For the text-containing cell, return its midpoint in [X, Y] coordinate format. 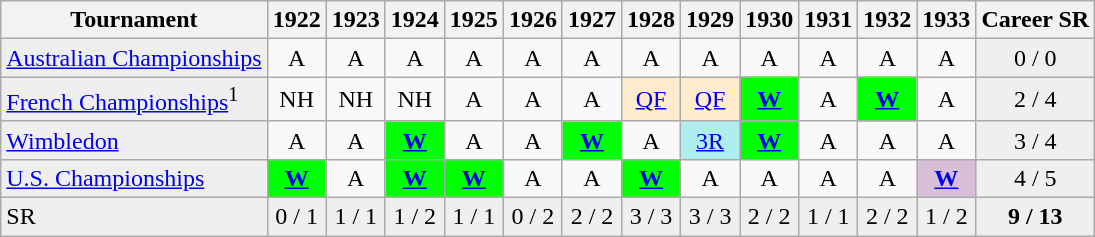
4 / 5 [1036, 178]
0 / 2 [532, 217]
1927 [592, 20]
1926 [532, 20]
U.S. Championships [134, 178]
0 / 1 [296, 217]
1924 [414, 20]
0 / 0 [1036, 58]
Wimbledon [134, 140]
French Championships1 [134, 100]
Tournament [134, 20]
3R [710, 140]
1929 [710, 20]
1931 [828, 20]
SR [134, 217]
Australian Championships [134, 58]
2 / 4 [1036, 100]
1922 [296, 20]
1933 [946, 20]
3 / 4 [1036, 140]
1925 [474, 20]
Career SR [1036, 20]
1928 [652, 20]
9 / 13 [1036, 217]
1932 [888, 20]
1930 [770, 20]
1923 [356, 20]
